Pinpoint the cell where the given text exists, returning its (X, Y) midpoint coordinate. 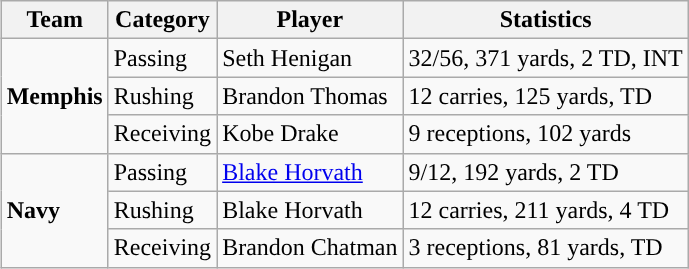
Team (54, 20)
Memphis (54, 96)
32/56, 371 yards, 2 TD, INT (546, 58)
9/12, 192 yards, 2 TD (546, 172)
Category (162, 20)
12 carries, 125 yards, TD (546, 96)
Player (310, 20)
Brandon Chatman (310, 248)
12 carries, 211 yards, 4 TD (546, 210)
Kobe Drake (310, 134)
Navy (54, 210)
Brandon Thomas (310, 96)
Statistics (546, 20)
Seth Henigan (310, 58)
3 receptions, 81 yards, TD (546, 248)
9 receptions, 102 yards (546, 134)
